Provide the (x, y) coordinate of the cell's center where the given text is located.  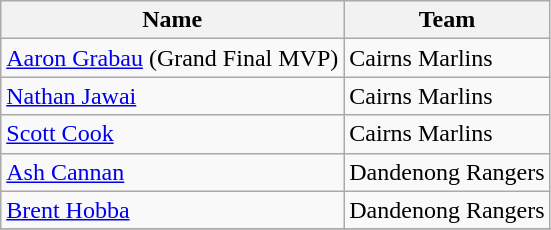
Ash Cannan (172, 172)
Scott Cook (172, 134)
Name (172, 20)
Nathan Jawai (172, 96)
Brent Hobba (172, 210)
Aaron Grabau (Grand Final MVP) (172, 58)
Team (447, 20)
